Detect which cell encompasses the target text, then output its (X, Y) center coordinate. 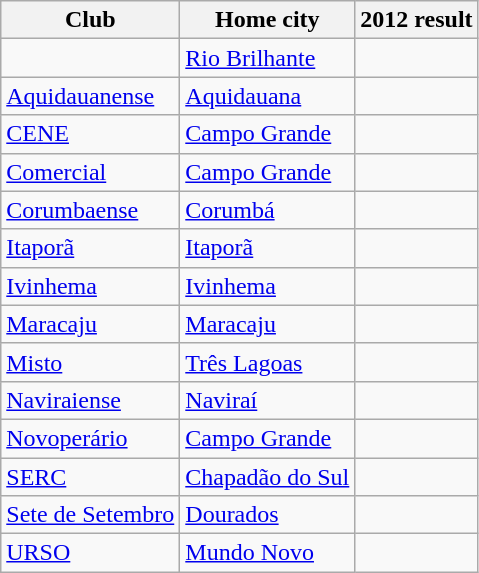
Mundo Novo (268, 553)
Três Lagoas (268, 362)
Dourados (268, 515)
Home city (268, 20)
2012 result (416, 20)
Rio Brilhante (268, 58)
Naviraí (268, 400)
Comercial (90, 172)
Misto (90, 362)
SERC (90, 477)
Naviraiense (90, 400)
Novoperário (90, 438)
Aquidauana (268, 96)
Corumbá (268, 210)
Club (90, 20)
URSO (90, 553)
Chapadão do Sul (268, 477)
Aquidauanense (90, 96)
CENE (90, 134)
Sete de Setembro (90, 515)
Corumbaense (90, 210)
